Output the [x, y] coordinate of the center of the cell containing the given text.  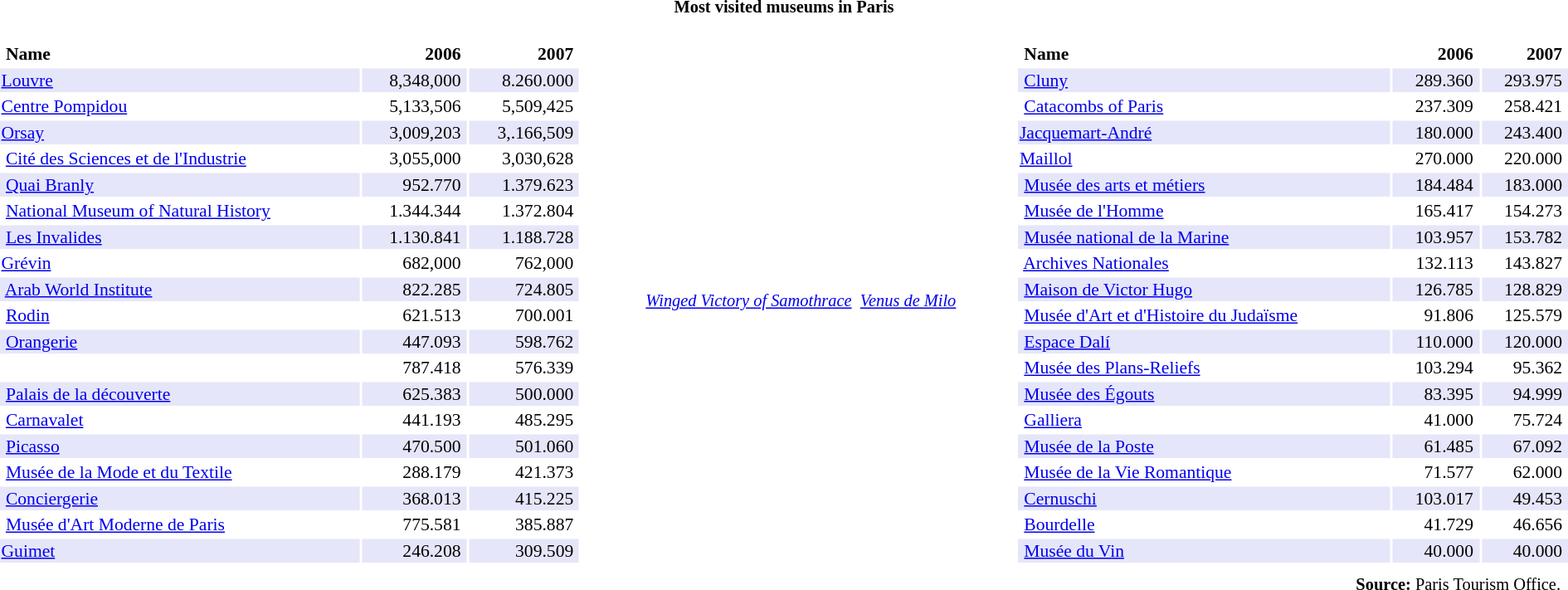
83.395 [1436, 393]
Musée des arts et métiers [1204, 184]
Les Invalides [180, 237]
288.179 [415, 472]
Musée de la Poste [1204, 446]
3,009,203 [415, 133]
Musée national de la Marine [1204, 237]
368.013 [415, 498]
724.805 [524, 289]
Quai Branly [180, 184]
103.294 [1436, 368]
243.400 [1525, 133]
41.729 [1436, 524]
Musée d'Art Moderne de Paris [180, 524]
Arab World Institute [180, 289]
128.829 [1525, 289]
National Museum of Natural History [180, 211]
Guimet [180, 551]
415.225 [524, 498]
103.017 [1436, 498]
270.000 [1436, 158]
120.000 [1525, 342]
Carnavalet [180, 420]
1.188.728 [524, 237]
220.000 [1525, 158]
3,.166,509 [524, 133]
Musée de la Vie Romantique [1204, 472]
8.260.000 [524, 80]
Louvre [180, 80]
Rodin [180, 315]
Musée des Plans-Reliefs [1204, 368]
Centre Pompidou [180, 106]
75.724 [1525, 420]
41.000 [1436, 420]
293.975 [1525, 80]
62.000 [1525, 472]
5,509,425 [524, 106]
180.000 [1436, 133]
385.887 [524, 524]
246.208 [415, 551]
3,030,628 [524, 158]
Grévin [180, 263]
625.383 [415, 393]
576.339 [524, 368]
153.782 [1525, 237]
49.453 [1525, 498]
441.193 [415, 420]
Musée des Égouts [1204, 393]
95.362 [1525, 368]
71.577 [1436, 472]
Palais de la découverte [180, 393]
132.113 [1436, 263]
500.000 [524, 393]
1.379.623 [524, 184]
165.417 [1436, 211]
762,000 [524, 263]
8,348,000 [415, 80]
Cité des Sciences et de l'Industrie [180, 158]
Cernuschi [1204, 498]
682,000 [415, 263]
Maison de Victor Hugo [1204, 289]
1.344.344 [415, 211]
143.827 [1525, 263]
Musée de la Mode et du Textile [180, 472]
110.000 [1436, 342]
126.785 [1436, 289]
Archives Nationales [1204, 263]
621.513 [415, 315]
Conciergerie [180, 498]
700.001 [524, 315]
67.092 [1525, 446]
3,055,000 [415, 158]
787.418 [415, 368]
Galliera [1204, 420]
822.285 [415, 289]
46.656 [1525, 524]
103.957 [1436, 237]
Cluny [1204, 80]
470.500 [415, 446]
61.485 [1436, 446]
421.373 [524, 472]
501.060 [524, 446]
775.581 [415, 524]
Bourdelle [1204, 524]
237.309 [1436, 106]
Picasso [180, 446]
Musée de l'Homme [1204, 211]
154.273 [1525, 211]
Jacquemart-André [1204, 133]
Orangerie [180, 342]
Maillol [1204, 158]
598.762 [524, 342]
Catacombs of Paris [1204, 106]
Musée du Vin [1204, 551]
Musée d'Art et d'Histoire du Judaïsme [1204, 315]
Winged Victory of Samothrace Venus de Milo [798, 291]
Espace Dalí [1204, 342]
5,133,506 [415, 106]
309.509 [524, 551]
1.372.804 [524, 211]
184.484 [1436, 184]
183.000 [1525, 184]
94.999 [1525, 393]
91.806 [1436, 315]
289.360 [1436, 80]
485.295 [524, 420]
Orsay [180, 133]
258.421 [1525, 106]
125.579 [1525, 315]
447.093 [415, 342]
1.130.841 [415, 237]
952.770 [415, 184]
